Return the [X, Y] coordinate for the center point of the cell that contains the specified text.  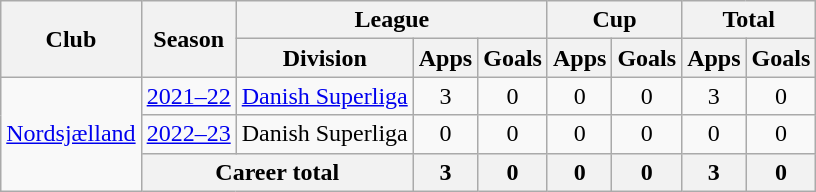
Season [188, 39]
Nordsjælland [71, 134]
Club [71, 39]
Division [324, 58]
Career total [277, 172]
League [392, 20]
2021–22 [188, 96]
Total [749, 20]
2022–23 [188, 134]
Cup [614, 20]
